Find where the given text appears and provide that cell's center as (x, y) coordinate. 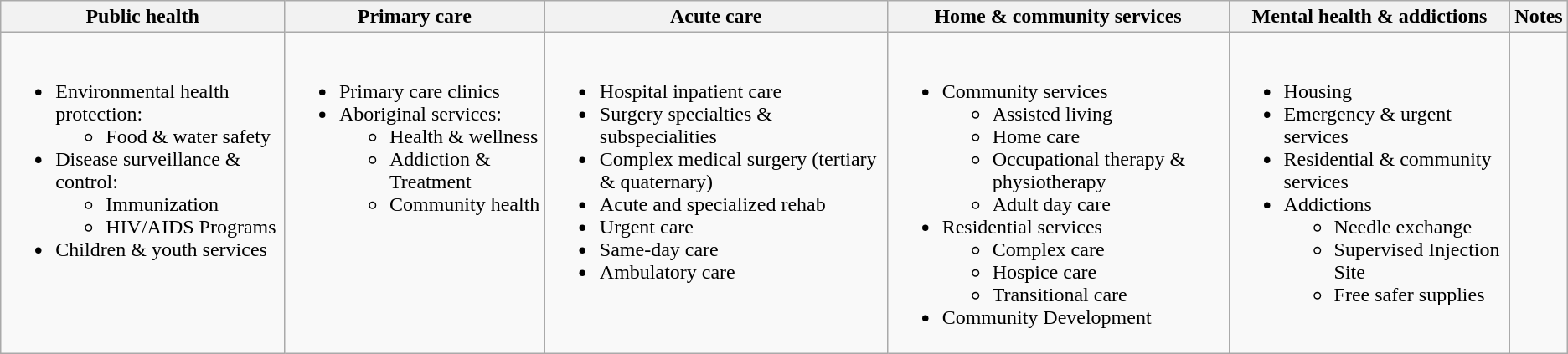
Public health (142, 17)
HousingEmergency & urgent servicesResidential & community servicesAddictionsNeedle exchangeSupervised Injection SiteFree safer supplies (1369, 192)
Environmental health protection:Food & water safetyDisease surveillance & control:ImmunizationHIV/AIDS ProgramsChildren & youth services (142, 192)
Home & community services (1058, 17)
Mental health & addictions (1369, 17)
Primary care clinicsAboriginal services:Health & wellnessAddiction & TreatmentCommunity health (414, 192)
Acute care (715, 17)
Notes (1539, 17)
Primary care (414, 17)
